Find where the given text appears and provide that cell's center as [x, y] coordinate. 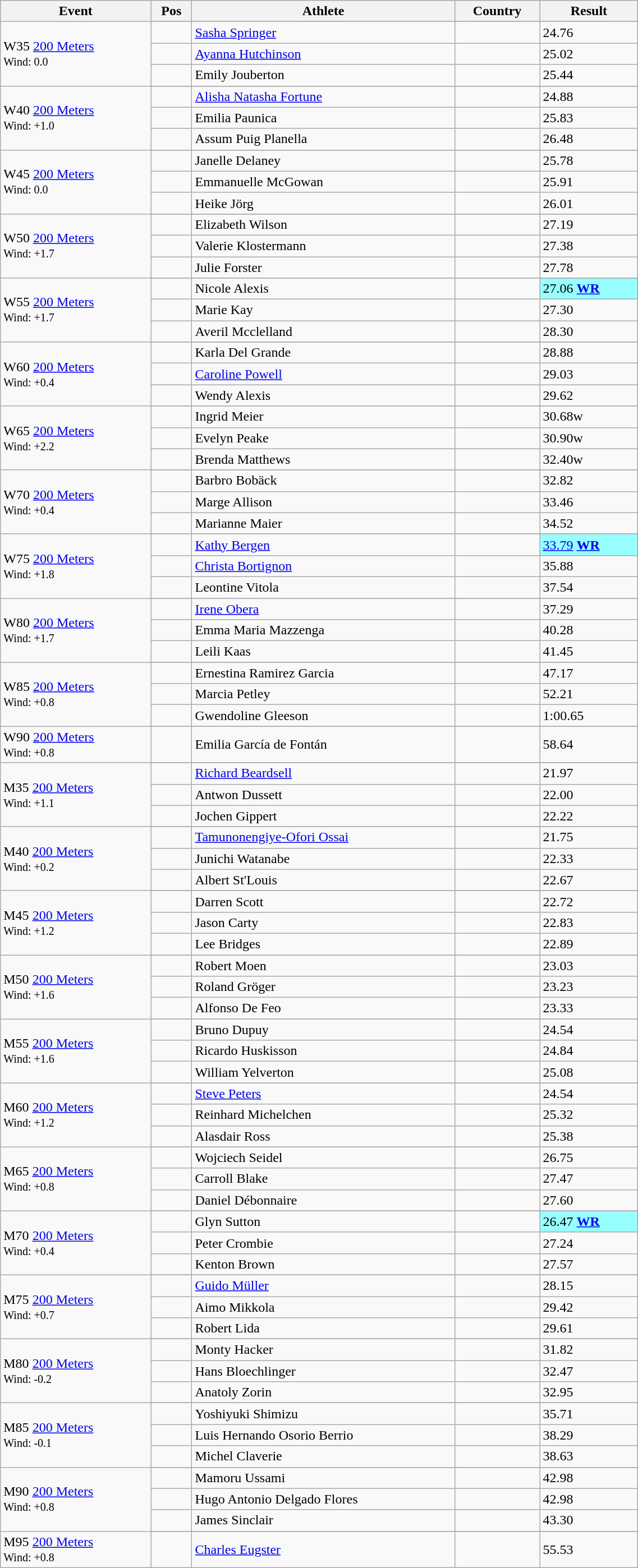
M40 200 MetersWind: +0.2 [76, 859]
22.67 [589, 880]
Monty Hacker [323, 1350]
Mamoru Ussami [323, 1478]
Michel Claverie [323, 1456]
M85 200 MetersWind: -0.1 [76, 1435]
27.30 [589, 310]
Robert Moen [323, 965]
Averil Mcclelland [323, 331]
Alisha Natasha Fortune [323, 96]
22.22 [589, 816]
Emily Jouberton [323, 75]
25.91 [589, 182]
Ingrid Meier [323, 417]
25.83 [589, 118]
Emmanuelle McGowan [323, 182]
W35 200 MetersWind: 0.0 [76, 54]
Kathy Bergen [323, 545]
25.44 [589, 75]
William Yelverton [323, 1072]
24.76 [589, 33]
James Sinclair [323, 1520]
M60 200 MetersWind: +1.2 [76, 1115]
M45 200 MetersWind: +1.2 [76, 923]
Emma Maria Mazzenga [323, 630]
23.23 [589, 987]
33.79 WR [589, 545]
W45 200 MetersWind: 0.0 [76, 182]
37.54 [589, 587]
22.33 [589, 859]
35.88 [589, 566]
24.88 [589, 96]
Reinhard Michelchen [323, 1115]
Irene Obera [323, 608]
Emilia Paunica [323, 118]
27.78 [589, 268]
M70 200 MetersWind: +0.4 [76, 1243]
Antwon Dussett [323, 795]
23.03 [589, 965]
Brenda Matthews [323, 459]
Steve Peters [323, 1094]
29.61 [589, 1329]
25.08 [589, 1072]
M80 200 MetersWind: -0.2 [76, 1371]
38.29 [589, 1435]
Charles Eugster [323, 1549]
W50 200 MetersWind: +1.7 [76, 246]
25.32 [589, 1115]
27.57 [589, 1264]
41.45 [589, 652]
32.82 [589, 481]
W70 200 MetersWind: +0.4 [76, 502]
M90 200 MetersWind: +0.8 [76, 1499]
21.75 [589, 837]
Richard Beardsell [323, 773]
Janelle Delaney [323, 160]
47.17 [589, 673]
M50 200 MetersWind: +1.6 [76, 986]
Guido Müller [323, 1285]
Ernestina Ramirez Garcia [323, 673]
27.06 WR [589, 289]
25.02 [589, 54]
24.84 [589, 1051]
26.01 [589, 203]
Leontine Vitola [323, 587]
Marie Kay [323, 310]
Emilia García de Fontán [323, 745]
26.47 WR [589, 1221]
Albert St'Louis [323, 880]
Daniel Débonnaire [323, 1200]
Evelyn Peake [323, 438]
21.97 [589, 773]
W55 200 MetersWind: +1.7 [76, 310]
22.72 [589, 901]
Heike Jörg [323, 203]
Wojciech Seidel [323, 1157]
27.24 [589, 1243]
Jason Carty [323, 923]
Kenton Brown [323, 1264]
52.21 [589, 694]
M75 200 MetersWind: +0.7 [76, 1307]
Nicole Alexis [323, 289]
35.71 [589, 1414]
Lee Bridges [323, 944]
Athlete [323, 11]
Carroll Blake [323, 1179]
Elizabeth Wilson [323, 224]
27.60 [589, 1200]
26.75 [589, 1157]
29.03 [589, 374]
25.78 [589, 160]
W40 200 MetersWind: +1.0 [76, 118]
22.00 [589, 795]
Alasdair Ross [323, 1136]
Marianne Maier [323, 523]
Anatoly Zorin [323, 1392]
Darren Scott [323, 901]
28.15 [589, 1285]
M35 200 MetersWind: +1.1 [76, 795]
Jochen Gippert [323, 816]
Leili Kaas [323, 652]
W65 200 MetersWind: +2.2 [76, 438]
Luis Hernando Osorio Berrio [323, 1435]
W90 200 MetersWind: +0.8 [76, 745]
28.30 [589, 331]
27.38 [589, 246]
Caroline Powell [323, 374]
W80 200 MetersWind: +1.7 [76, 630]
Christa Bortignon [323, 566]
34.52 [589, 523]
40.28 [589, 630]
30.90w [589, 438]
Sasha Springer [323, 33]
Result [589, 11]
28.88 [589, 353]
M65 200 MetersWind: +0.8 [76, 1179]
Aimo Mikkola [323, 1307]
Wendy Alexis [323, 395]
Event [76, 11]
37.29 [589, 608]
22.83 [589, 923]
W60 200 MetersWind: +0.4 [76, 374]
31.82 [589, 1350]
Marge Allison [323, 502]
Peter Crombie [323, 1243]
Junichi Watanabe [323, 859]
55.53 [589, 1549]
W75 200 MetersWind: +1.8 [76, 566]
Glyn Sutton [323, 1221]
22.89 [589, 944]
32.95 [589, 1392]
32.47 [589, 1371]
43.30 [589, 1520]
29.62 [589, 395]
Barbro Bobäck [323, 481]
Julie Forster [323, 268]
29.42 [589, 1307]
Ayanna Hutchinson [323, 54]
Valerie Klostermann [323, 246]
Alfonso De Feo [323, 1008]
W85 200 MetersWind: +0.8 [76, 694]
Yoshiyuki Shimizu [323, 1414]
23.33 [589, 1008]
Gwendoline Gleeson [323, 716]
Bruno Dupuy [323, 1030]
27.47 [589, 1179]
33.46 [589, 502]
Assum Puig Planella [323, 139]
Hans Bloechlinger [323, 1371]
Robert Lida [323, 1329]
Country [497, 11]
32.40w [589, 459]
Roland Gröger [323, 987]
M95 200 MetersWind: +0.8 [76, 1549]
26.48 [589, 139]
Pos [172, 11]
58.64 [589, 745]
30.68w [589, 417]
Tamunonengiye-Ofori Ossai [323, 837]
M55 200 MetersWind: +1.6 [76, 1051]
Karla Del Grande [323, 353]
25.38 [589, 1136]
1:00.65 [589, 716]
Hugo Antonio Delgado Flores [323, 1499]
27.19 [589, 224]
Marcia Petley [323, 694]
Ricardo Huskisson [323, 1051]
38.63 [589, 1456]
